Return the (X, Y) coordinate for the center point of the cell that contains the specified text.  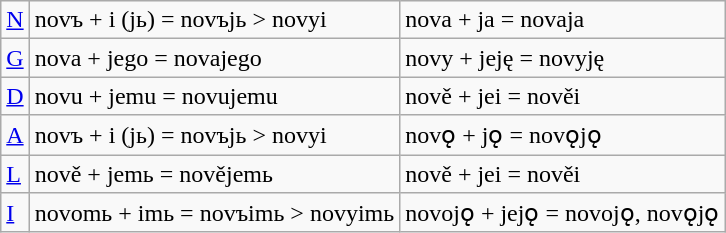
A (15, 135)
nova + ja = novaja (562, 20)
D (15, 96)
novy + jeję = novyję (562, 58)
nově + jemь = novějemь (214, 173)
novu + jemu = novujemu (214, 96)
novomь + imь = novъimь > novyimь (214, 213)
nova + jego = novajego (214, 58)
novǫ + jǫ = novǫjǫ (562, 135)
I (15, 213)
novojǫ + jejǫ = novojǫ, novǫjǫ (562, 213)
N (15, 20)
L (15, 173)
G (15, 58)
